Pinpoint the cell where the given text exists, returning its [X, Y] midpoint coordinate. 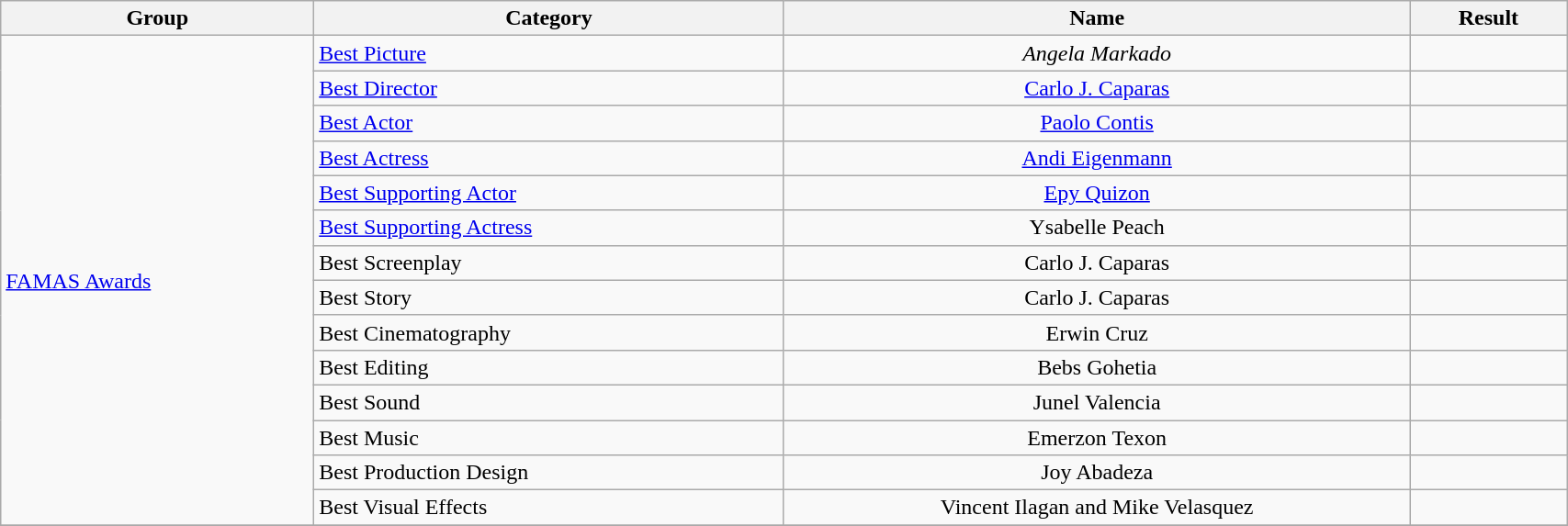
Angela Markado [1097, 53]
Best Editing [549, 367]
FAMAS Awards [158, 281]
Best Screenplay [549, 263]
Best Supporting Actress [549, 228]
Result [1488, 18]
Bebs Gohetia [1097, 367]
Erwin Cruz [1097, 332]
Epy Quizon [1097, 193]
Best Actress [549, 158]
Emerzon Texon [1097, 438]
Vincent Ilagan and Mike Velasquez [1097, 508]
Name [1097, 18]
Best Actor [549, 123]
Best Picture [549, 53]
Paolo Contis [1097, 123]
Best Story [549, 297]
Best Director [549, 88]
Best Visual Effects [549, 508]
Ysabelle Peach [1097, 228]
Joy Abadeza [1097, 473]
Best Sound [549, 402]
Junel Valencia [1097, 402]
Best Supporting Actor [549, 193]
Andi Eigenmann [1097, 158]
Group [158, 18]
Category [549, 18]
Best Music [549, 438]
Best Cinematography [549, 332]
Best Production Design [549, 473]
